Pinpoint the cell where the given text exists, returning its [x, y] midpoint coordinate. 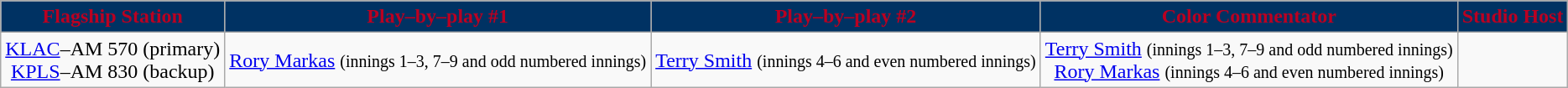
Flagship Station [112, 17]
Terry Smith (innings 1–3, 7–9 and odd numbered innings)Rory Markas (innings 4–6 and even numbered innings) [1248, 60]
Studio Host [1513, 17]
Rory Markas (innings 1–3, 7–9 and odd numbered innings) [438, 60]
Color Commentator [1248, 17]
Play–by–play #2 [846, 17]
Terry Smith (innings 4–6 and even numbered innings) [846, 60]
KLAC–AM 570 (primary)KPLS–AM 830 (backup) [112, 60]
Play–by–play #1 [438, 17]
